Search for the cell housing the specified text and yield its [X, Y] center coordinate. 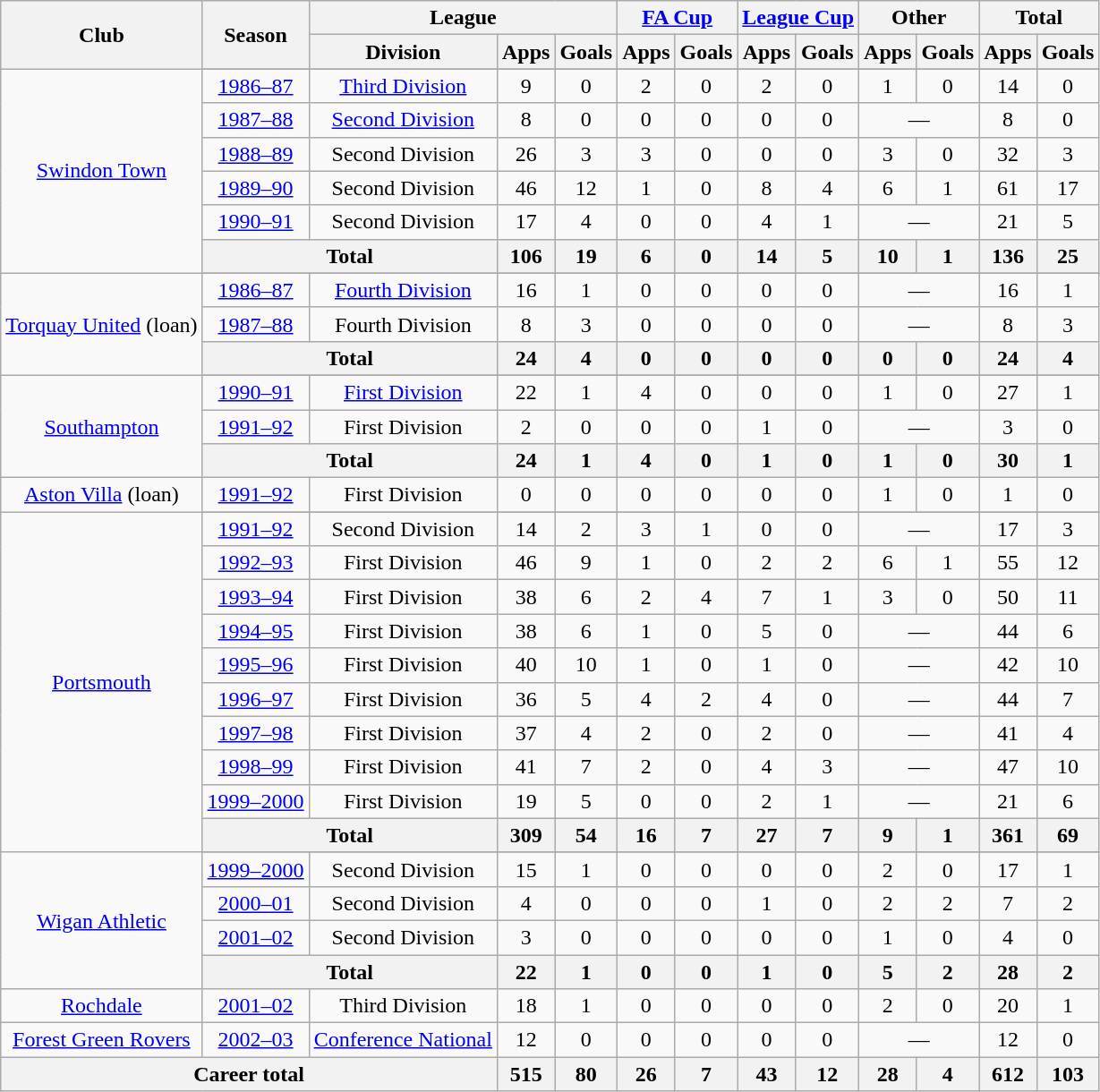
Rochdale [102, 1006]
Division [403, 52]
11 [1068, 597]
1988–89 [256, 154]
Torquay United (loan) [102, 324]
136 [1008, 256]
103 [1068, 1074]
309 [525, 835]
2002–03 [256, 1040]
League Cup [798, 18]
League [463, 18]
61 [1008, 188]
Season [256, 35]
1993–94 [256, 597]
1996–97 [256, 699]
42 [1008, 665]
Career total [249, 1074]
1997–98 [256, 733]
2000–01 [256, 903]
Forest Green Rovers [102, 1040]
18 [525, 1006]
15 [525, 869]
Other [919, 18]
80 [586, 1074]
Swindon Town [102, 171]
Club [102, 35]
1994–95 [256, 631]
361 [1008, 835]
37 [525, 733]
1992–93 [256, 563]
30 [1008, 461]
Conference National [403, 1040]
FA Cup [678, 18]
47 [1008, 767]
1998–99 [256, 767]
Wigan Athletic [102, 920]
36 [525, 699]
106 [525, 256]
25 [1068, 256]
20 [1008, 1006]
515 [525, 1074]
54 [586, 835]
50 [1008, 597]
Southampton [102, 426]
69 [1068, 835]
612 [1008, 1074]
55 [1008, 563]
1995–96 [256, 665]
Portsmouth [102, 682]
40 [525, 665]
43 [766, 1074]
32 [1008, 154]
Aston Villa (loan) [102, 495]
1989–90 [256, 188]
